Identify which cell holds the provided text, then report its [X, Y] central coordinate. 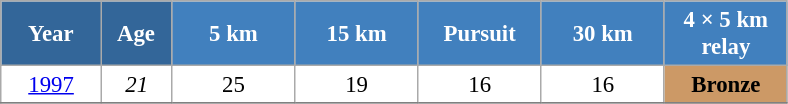
Bronze [726, 85]
5 km [234, 34]
19 [356, 85]
1997 [52, 85]
Pursuit [480, 34]
30 km [602, 34]
25 [234, 85]
4 × 5 km relay [726, 34]
21 [136, 85]
Year [52, 34]
15 km [356, 34]
Age [136, 34]
